Determine the (x, y) coordinate at the center of the cell enclosing the given text.  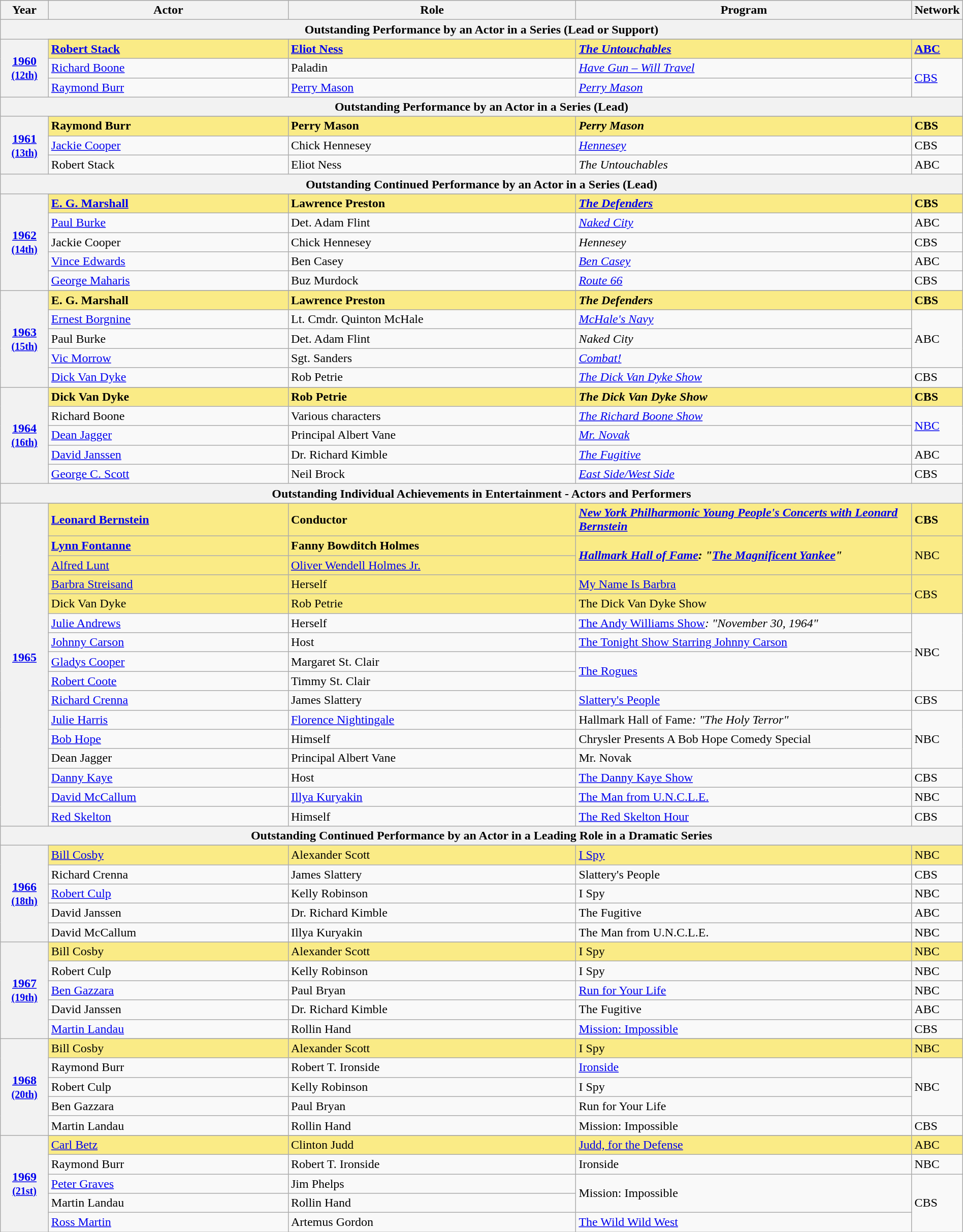
Network (937, 10)
Danny Kaye (168, 777)
Oliver Wendell Holmes Jr. (432, 565)
Route 66 (744, 281)
1964(16th) (24, 435)
Jim Phelps (432, 1184)
Outstanding Continued Performance by an Actor in a Series (Lead) (482, 184)
Robert Coote (168, 681)
Various characters (432, 416)
Neil Brock (432, 474)
George Maharis (168, 281)
Actor (168, 10)
Lt. Cmdr. Quinton McHale (432, 319)
Buz Murdock (432, 281)
1967(19th) (24, 990)
Outstanding Continued Performance by an Actor in a Leading Role in a Dramatic Series (482, 835)
Combat! (744, 358)
Ross Martin (168, 1222)
Year (24, 10)
Outstanding Performance by an Actor in a Series (Lead or Support) (482, 29)
Bob Hope (168, 739)
The Wild Wild West (744, 1222)
Julie Harris (168, 720)
Have Gun – Will Travel (744, 68)
Leonard Bernstein (168, 519)
Barbra Streisand (168, 585)
My Name Is Barbra (744, 585)
Red Skelton (168, 816)
Hallmark Hall of Fame: "The Holy Terror" (744, 720)
The Tonight Show Starring Johnny Carson (744, 642)
Sgt. Sanders (432, 358)
1966(18th) (24, 893)
Paladin (432, 68)
Peter Graves (168, 1184)
Carl Betz (168, 1145)
Johnny Carson (168, 642)
New York Philharmonic Young People's Concerts with Leonard Bernstein (744, 519)
1968(20th) (24, 1087)
Chrysler Presents A Bob Hope Comedy Special (744, 739)
Program (744, 10)
McHale's Navy (744, 319)
Outstanding Performance by an Actor in a Series (Lead) (482, 107)
George C. Scott (168, 474)
1960(12th) (24, 68)
The Rogues (744, 671)
1969(21st) (24, 1183)
Ernest Borgnine (168, 319)
Julie Andrews (168, 623)
The Andy Williams Show: "November 30, 1964" (744, 623)
The Richard Boone Show (744, 416)
Margaret St. Clair (432, 662)
Judd, for the Defense (744, 1145)
The Danny Kaye Show (744, 777)
Vince Edwards (168, 262)
Fanny Bowditch Holmes (432, 545)
Lynn Fontanne (168, 545)
Clinton Judd (432, 1145)
Timmy St. Clair (432, 681)
Hallmark Hall of Fame: "The Magnificent Yankee" (744, 555)
Outstanding Individual Achievements in Entertainment - Actors and Performers (482, 493)
The Red Skelton Hour (744, 816)
Artemus Gordon (432, 1222)
Alfred Lunt (168, 565)
Florence Nightingale (432, 720)
1963(15th) (24, 339)
Vic Morrow (168, 358)
Role (432, 10)
1962(14th) (24, 242)
1965 (24, 664)
1961(13th) (24, 145)
Gladys Cooper (168, 662)
East Side/West Side (744, 474)
Conductor (432, 519)
